Determine the (X, Y) coordinate at the center of the cell enclosing the given text.  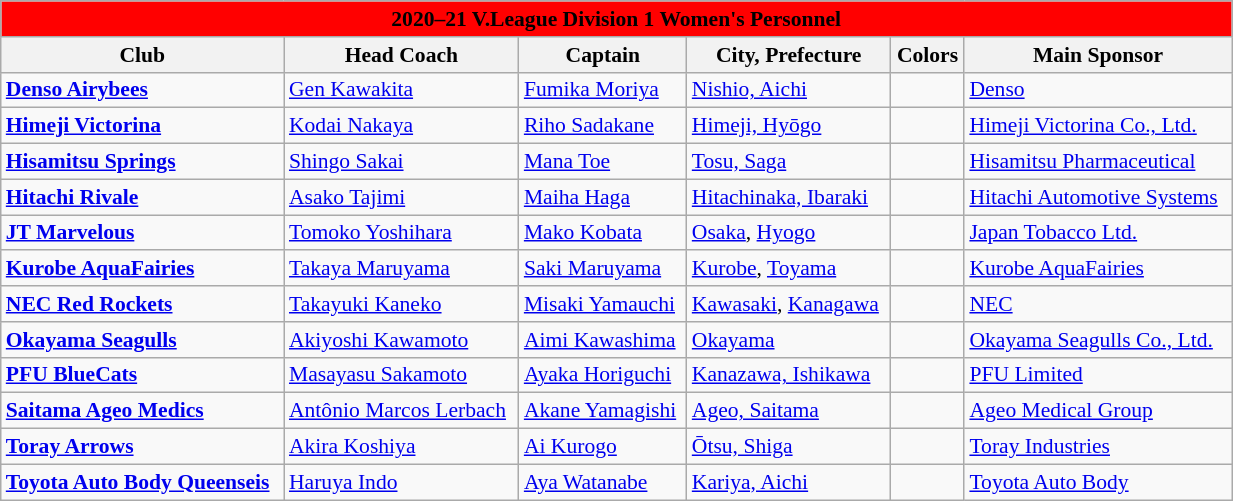
Okayama (789, 340)
Okayama Seagulls (142, 340)
PFU BlueCats (142, 375)
Asako Tajimi (402, 197)
Misaki Yamauchi (603, 304)
Toray Arrows (142, 447)
Ageo Medical Group (1098, 411)
Tomoko Yoshihara (402, 233)
Maiha Haga (603, 197)
Saitama Ageo Medics (142, 411)
Akane Yamagishi (603, 411)
NEC (1098, 304)
PFU Limited (1098, 375)
Akiyoshi Kawamoto (402, 340)
Takayuki Kaneko (402, 304)
Aimi Kawashima (603, 340)
Toray Industries (1098, 447)
Kawasaki, Kanagawa (789, 304)
Toyota Auto Body Queenseis (142, 482)
Hitachi Rivale (142, 197)
Himeji Victorina Co., Ltd. (1098, 126)
Club (142, 55)
Hitachinaka, Ibaraki (789, 197)
Okayama Seagulls Co., Ltd. (1098, 340)
City, Prefecture (789, 55)
Kariya, Aichi (789, 482)
Kurobe, Toyama (789, 269)
Antônio Marcos Lerbach (402, 411)
Hitachi Automotive Systems (1098, 197)
Masayasu Sakamoto (402, 375)
Himeji, Hyōgo (789, 126)
JT Marvelous (142, 233)
Toyota Auto Body (1098, 482)
Himeji Victorina (142, 126)
Main Sponsor (1098, 55)
Head Coach (402, 55)
Kanazawa, Ishikawa (789, 375)
Tosu, Saga (789, 162)
Ayaka Horiguchi (603, 375)
Akira Koshiya (402, 447)
Shingo Sakai (402, 162)
Haruya Indo (402, 482)
Ageo, Saitama (789, 411)
Osaka, Hyogo (789, 233)
Fumika Moriya (603, 90)
Saki Maruyama (603, 269)
Hisamitsu Pharmaceutical (1098, 162)
Mana Toe (603, 162)
2020–21 V.League Division 1 Women's Personnel (616, 19)
Denso Airybees (142, 90)
Denso (1098, 90)
Takaya Maruyama (402, 269)
Nishio, Aichi (789, 90)
Hisamitsu Springs (142, 162)
Mako Kobata (603, 233)
Japan Tobacco Ltd. (1098, 233)
Aya Watanabe (603, 482)
NEC Red Rockets (142, 304)
Kodai Nakaya (402, 126)
Colors (928, 55)
Captain (603, 55)
Ai Kurogo (603, 447)
Gen Kawakita (402, 90)
Riho Sadakane (603, 126)
Ōtsu, Shiga (789, 447)
